Find where the given text appears and provide that cell's center as [X, Y] coordinate. 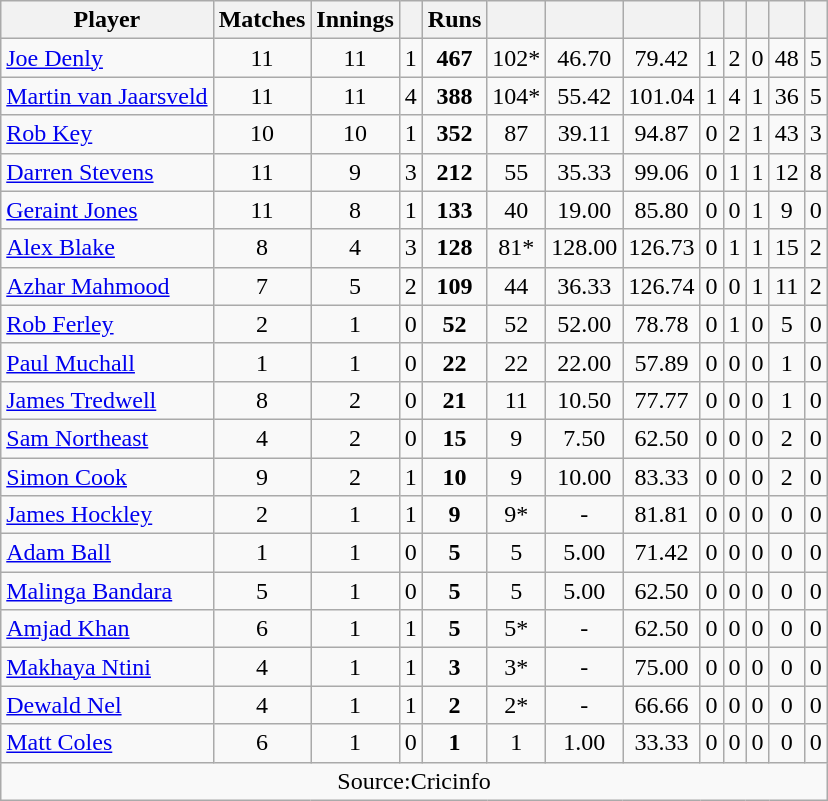
22.00 [584, 362]
10.50 [584, 400]
Paul Muchall [107, 362]
39.11 [584, 134]
3* [516, 667]
57.89 [662, 362]
83.33 [662, 477]
81.81 [662, 515]
128 [454, 248]
Innings [355, 20]
48 [786, 58]
Martin van Jaarsveld [107, 96]
126.74 [662, 286]
388 [454, 96]
33.33 [662, 743]
Sam Northeast [107, 438]
7 [262, 286]
Source:Cricinfo [414, 781]
9* [516, 515]
35.33 [584, 172]
1.00 [584, 743]
Rob Ferley [107, 324]
2* [516, 705]
19.00 [584, 210]
Alex Blake [107, 248]
43 [786, 134]
352 [454, 134]
104* [516, 96]
Joe Denly [107, 58]
79.42 [662, 58]
Matches [262, 20]
40 [516, 210]
71.42 [662, 553]
128.00 [584, 248]
Darren Stevens [107, 172]
5* [516, 629]
36 [786, 96]
12 [786, 172]
Player [107, 20]
85.80 [662, 210]
55 [516, 172]
Amjad Khan [107, 629]
Rob Key [107, 134]
Makhaya Ntini [107, 667]
James Hockley [107, 515]
101.04 [662, 96]
212 [454, 172]
James Tredwell [107, 400]
10.00 [584, 477]
78.78 [662, 324]
467 [454, 58]
Runs [454, 20]
21 [454, 400]
133 [454, 210]
Geraint Jones [107, 210]
44 [516, 286]
46.70 [584, 58]
81* [516, 248]
Adam Ball [107, 553]
94.87 [662, 134]
Azhar Mahmood [107, 286]
7.50 [584, 438]
75.00 [662, 667]
36.33 [584, 286]
Malinga Bandara [107, 591]
Matt Coles [107, 743]
Simon Cook [107, 477]
87 [516, 134]
126.73 [662, 248]
Dewald Nel [107, 705]
102* [516, 58]
66.66 [662, 705]
52.00 [584, 324]
109 [454, 286]
99.06 [662, 172]
55.42 [584, 96]
77.77 [662, 400]
